Identify which cell holds the provided text, then report its (x, y) central coordinate. 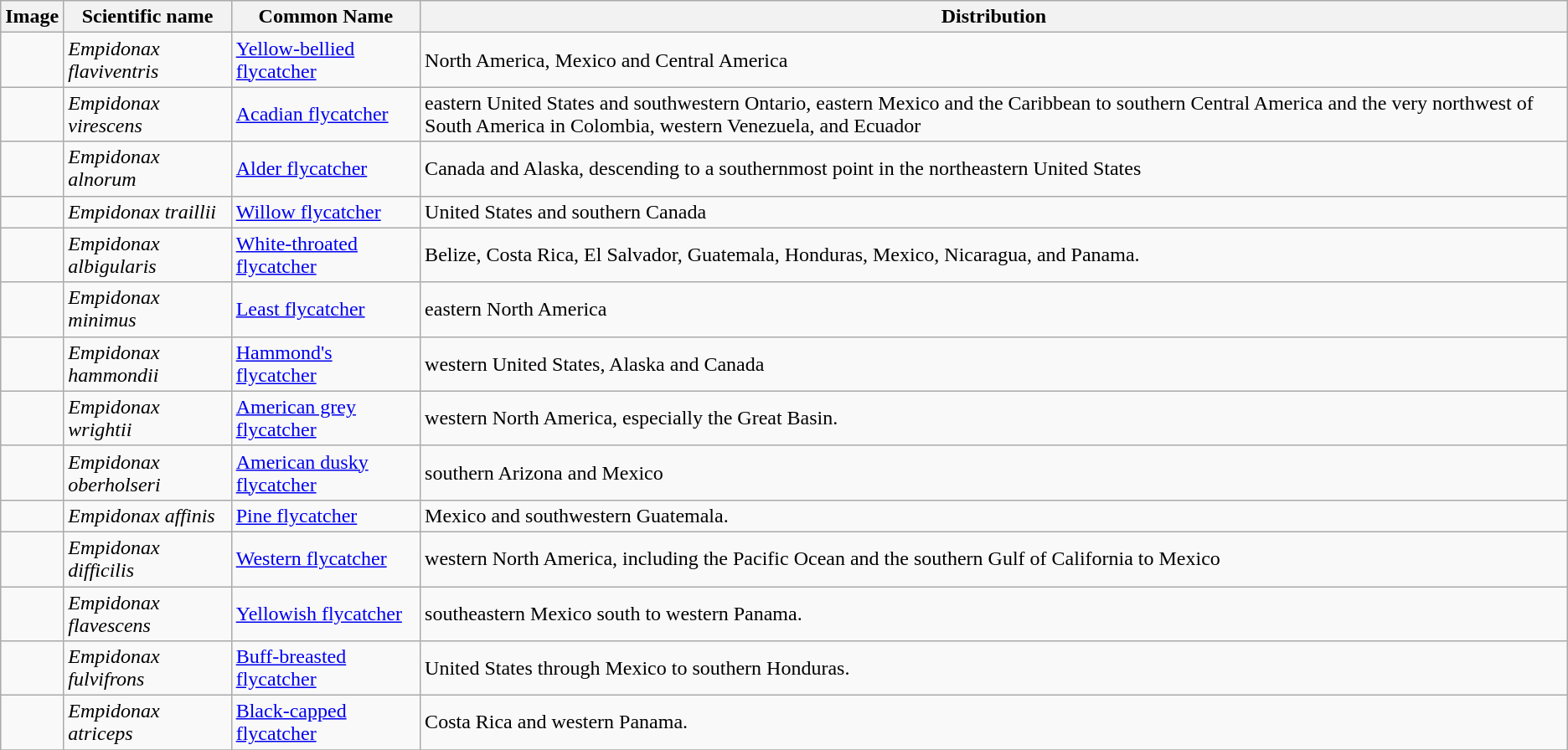
Yellow-bellied flycatcher (325, 60)
Common Name (325, 17)
American grey flycatcher (325, 419)
United States through Mexico to southern Honduras. (994, 668)
Empidonax flavescens (147, 613)
North America, Mexico and Central America (994, 60)
Empidonax flaviventris (147, 60)
Empidonax atriceps (147, 723)
southeastern Mexico south to western Panama. (994, 613)
Buff-breasted flycatcher (325, 668)
Scientific name (147, 17)
Hammond's flycatcher (325, 363)
western United States, Alaska and Canada (994, 363)
Acadian flycatcher (325, 114)
Distribution (994, 17)
White-throated flycatcher (325, 254)
Empidonax fulvifrons (147, 668)
Empidonax albigularis (147, 254)
Image (32, 17)
Alder flycatcher (325, 169)
Empidonax oberholseri (147, 472)
Empidonax difficilis (147, 559)
Canada and Alaska, descending to a southernmost point in the northeastern United States (994, 169)
Empidonax minimus (147, 310)
American dusky flycatcher (325, 472)
Empidonax affinis (147, 516)
western North America, including the Pacific Ocean and the southern Gulf of California to Mexico (994, 559)
Empidonax traillii (147, 212)
Empidonax virescens (147, 114)
Empidonax hammondii (147, 363)
Pine flycatcher (325, 516)
Empidonax wrightii (147, 419)
Black-capped flycatcher (325, 723)
southern Arizona and Mexico (994, 472)
Empidonax alnorum (147, 169)
Belize, Costa Rica, El Salvador, Guatemala, Honduras, Mexico, Nicaragua, and Panama. (994, 254)
Least flycatcher (325, 310)
Willow flycatcher (325, 212)
western North America, especially the Great Basin. (994, 419)
Western flycatcher (325, 559)
eastern North America (994, 310)
Mexico and southwestern Guatemala. (994, 516)
United States and southern Canada (994, 212)
Yellowish flycatcher (325, 613)
Costa Rica and western Panama. (994, 723)
